Provide the [x, y] coordinate of the cell's center where the given text is located.  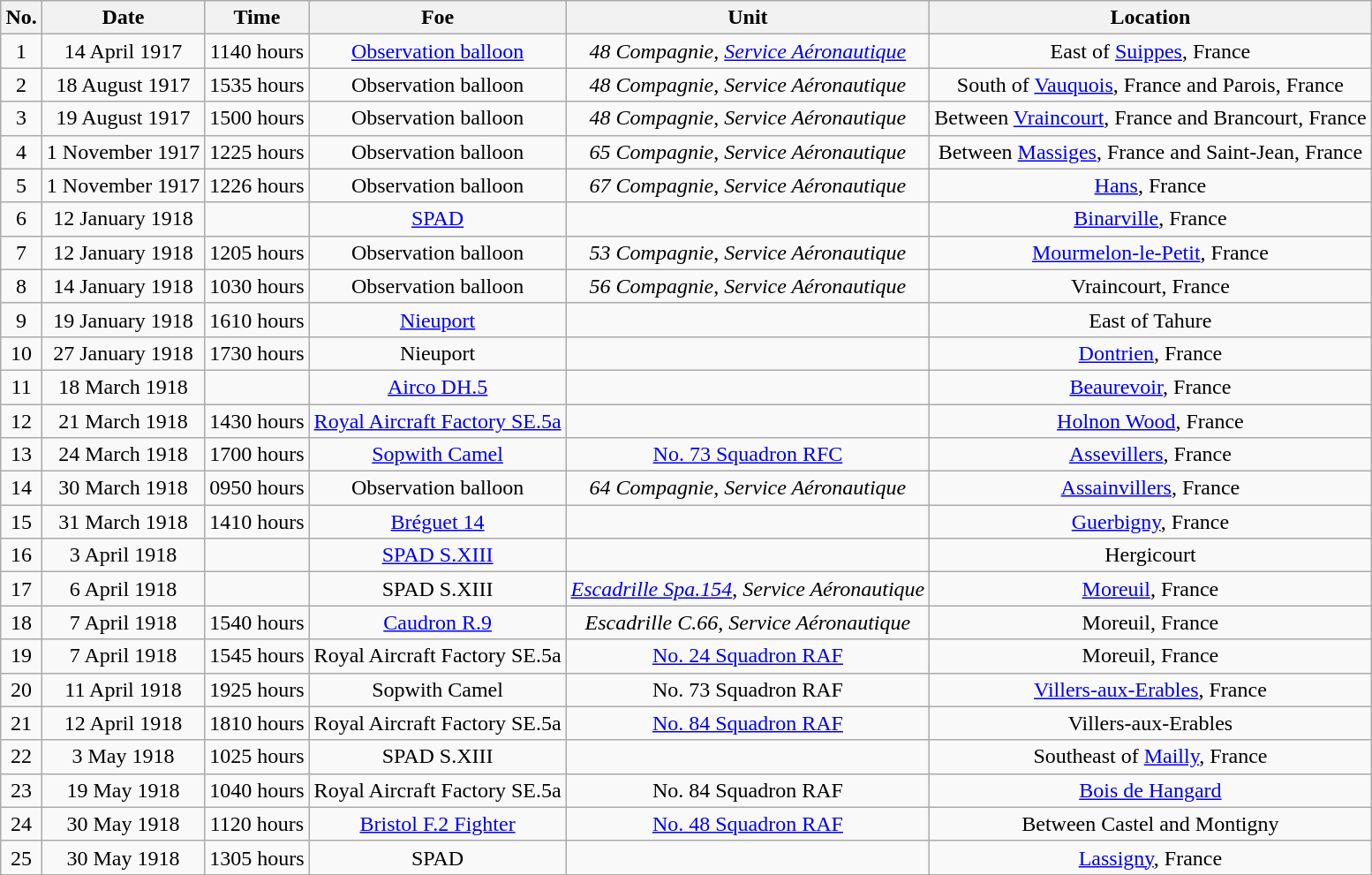
1226 hours [257, 185]
Date [123, 18]
1205 hours [257, 253]
18 March 1918 [123, 387]
1225 hours [257, 152]
Assevillers, France [1150, 455]
22 [21, 757]
Between Massiges, France and Saint-Jean, France [1150, 152]
No. 73 Squadron RFC [748, 455]
Mourmelon-le-Petit, France [1150, 253]
Holnon Wood, France [1150, 421]
1305 hours [257, 857]
25 [21, 857]
Assainvillers, France [1150, 488]
Unit [748, 18]
Between Vraincourt, France and Brancourt, France [1150, 118]
13 [21, 455]
19 August 1917 [123, 118]
Location [1150, 18]
1535 hours [257, 85]
1925 hours [257, 690]
Bristol F.2 Fighter [438, 824]
Dontrien, France [1150, 353]
10 [21, 353]
Southeast of Mailly, France [1150, 757]
Between Castel and Montigny [1150, 824]
24 March 1918 [123, 455]
1430 hours [257, 421]
Hans, France [1150, 185]
6 [21, 219]
18 August 1917 [123, 85]
Escadrille Spa.154, Service Aéronautique [748, 589]
18 [21, 622]
Airco DH.5 [438, 387]
3 May 1918 [123, 757]
No. 73 Squadron RAF [748, 690]
15 [21, 522]
1040 hours [257, 790]
1120 hours [257, 824]
1540 hours [257, 622]
Guerbigny, France [1150, 522]
6 April 1918 [123, 589]
Hergicourt [1150, 555]
4 [21, 152]
1700 hours [257, 455]
56 Compagnie, Service Aéronautique [748, 286]
Caudron R.9 [438, 622]
Bois de Hangard [1150, 790]
27 January 1918 [123, 353]
67 Compagnie, Service Aéronautique [748, 185]
Foe [438, 18]
1140 hours [257, 51]
No. 24 Squadron RAF [748, 656]
17 [21, 589]
11 [21, 387]
16 [21, 555]
20 [21, 690]
Villers-aux-Erables, France [1150, 690]
Beaurevoir, France [1150, 387]
14 January 1918 [123, 286]
65 Compagnie, Service Aéronautique [748, 152]
53 Compagnie, Service Aéronautique [748, 253]
23 [21, 790]
31 March 1918 [123, 522]
1545 hours [257, 656]
19 [21, 656]
7 [21, 253]
19 May 1918 [123, 790]
9 [21, 320]
No. 48 Squadron RAF [748, 824]
1500 hours [257, 118]
5 [21, 185]
1610 hours [257, 320]
1030 hours [257, 286]
3 [21, 118]
30 March 1918 [123, 488]
19 January 1918 [123, 320]
14 April 1917 [123, 51]
1025 hours [257, 757]
11 April 1918 [123, 690]
21 [21, 723]
8 [21, 286]
1 [21, 51]
East of Tahure [1150, 320]
East of Suippes, France [1150, 51]
1810 hours [257, 723]
21 March 1918 [123, 421]
South of Vauquois, France and Parois, France [1150, 85]
2 [21, 85]
0950 hours [257, 488]
64 Compagnie, Service Aéronautique [748, 488]
Escadrille C.66, Service Aéronautique [748, 622]
3 April 1918 [123, 555]
Binarville, France [1150, 219]
12 April 1918 [123, 723]
Vraincourt, France [1150, 286]
Villers-aux-Erables [1150, 723]
Lassigny, France [1150, 857]
1410 hours [257, 522]
No. [21, 18]
14 [21, 488]
12 [21, 421]
Bréguet 14 [438, 522]
Time [257, 18]
1730 hours [257, 353]
24 [21, 824]
